Extract the (X, Y) coordinate from the center of the cell holding the provided text.  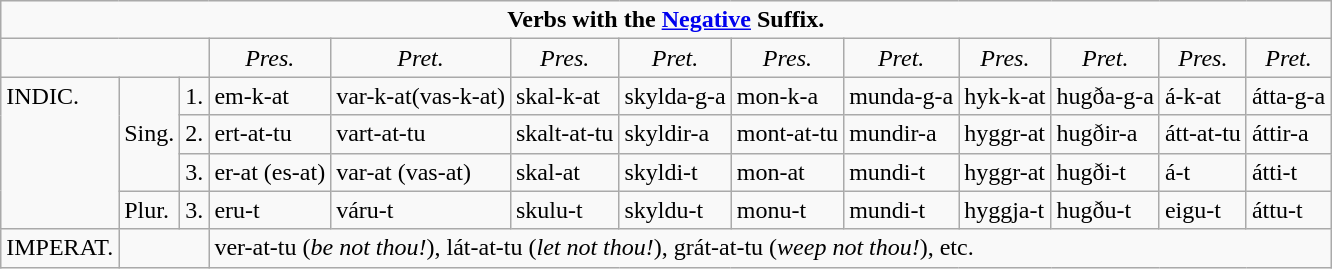
átti-t (1288, 172)
hyggja-t (1005, 210)
mon-k-a (787, 96)
hugðu-t (1105, 210)
INDIC. (60, 153)
skalt-at-tu (564, 134)
eru-t (270, 210)
eigu-t (1202, 210)
2. (194, 134)
var-k-at(vas-k-at) (421, 96)
Sing. (150, 134)
IMPERAT. (60, 248)
áttu-t (1288, 210)
skylda-g-a (675, 96)
skal-at (564, 172)
ver-at-tu (be not thou!), lát-at-tu (let not thou!), grát-at-tu (weep not thou!), etc. (770, 248)
mundir-a (902, 134)
hyk-k-at (1005, 96)
átt-at-tu (1202, 134)
skyldi-t (675, 172)
mon-at (787, 172)
vart-at-tu (421, 134)
skal-k-at (564, 96)
áttir-a (1288, 134)
skulu-t (564, 210)
skyldir-a (675, 134)
mont-at-tu (787, 134)
váru-t (421, 210)
átta-g-a (1288, 96)
á-t (1202, 172)
hugðir-a (1105, 134)
1. (194, 96)
er-at (es-at) (270, 172)
ert-at-tu (270, 134)
var-at (vas-at) (421, 172)
skyldu-t (675, 210)
hugða-g-a (1105, 96)
Verbs with the Negative Suffix. (666, 20)
munda-g-a (902, 96)
monu-t (787, 210)
á-k-at (1202, 96)
em-k-at (270, 96)
Plur. (150, 210)
hugði-t (1105, 172)
